Capture the cell that displays the provided text and extract its [X, Y] central coordinate. 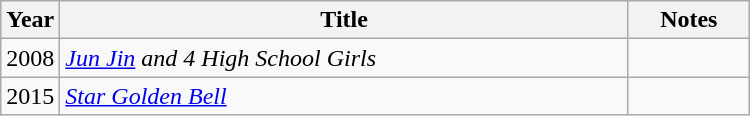
Notes [688, 20]
Title [344, 20]
Star Golden Bell [344, 96]
2015 [30, 96]
2008 [30, 58]
Year [30, 20]
Jun Jin and 4 High School Girls [344, 58]
